Pinpoint the cell where the given text exists, returning its (X, Y) midpoint coordinate. 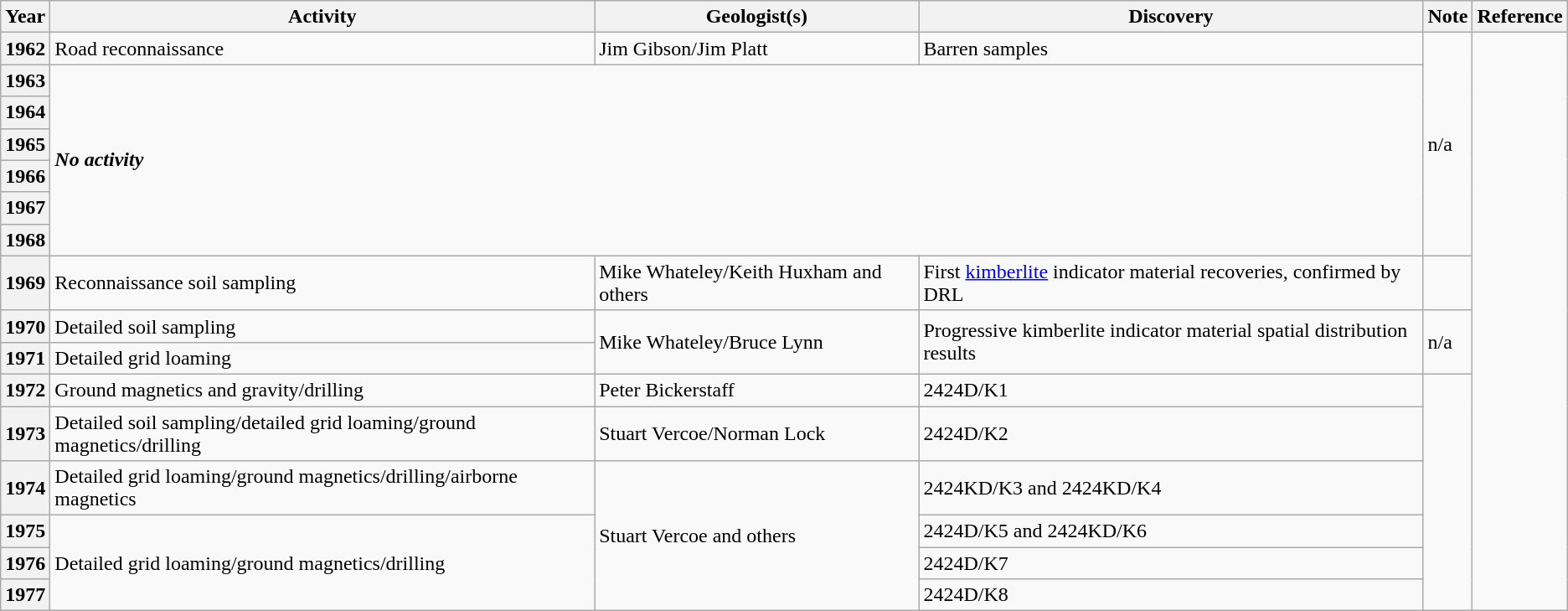
Peter Bickerstaff (757, 390)
1967 (25, 208)
1966 (25, 176)
1973 (25, 432)
Progressive kimberlite indicator material spatial distribution results (1171, 342)
Stuart Vercoe and others (757, 536)
2424D/K8 (1171, 595)
1974 (25, 488)
Ground magnetics and gravity/drilling (322, 390)
1970 (25, 326)
Barren samples (1171, 49)
2424D/K7 (1171, 563)
1976 (25, 563)
1969 (25, 283)
Reference (1519, 17)
Stuart Vercoe/Norman Lock (757, 432)
Geologist(s) (757, 17)
1977 (25, 595)
1963 (25, 80)
First kimberlite indicator material recoveries, confirmed by DRL (1171, 283)
2424D/K5 and 2424KD/K6 (1171, 531)
1971 (25, 358)
2424D/K1 (1171, 390)
Reconnaissance soil sampling (322, 283)
Year (25, 17)
Mike Whateley/Bruce Lynn (757, 342)
1964 (25, 112)
Activity (322, 17)
Road reconnaissance (322, 49)
Detailed grid loaming (322, 358)
Detailed soil sampling (322, 326)
1965 (25, 144)
No activity (737, 160)
1962 (25, 49)
2424KD/K3 and 2424KD/K4 (1171, 488)
Note (1447, 17)
Detailed grid loaming/ground magnetics/drilling (322, 563)
2424D/K2 (1171, 432)
Jim Gibson/Jim Platt (757, 49)
1972 (25, 390)
Detailed soil sampling/detailed grid loaming/ground magnetics/drilling (322, 432)
Detailed grid loaming/ground magnetics/drilling/airborne magnetics (322, 488)
1975 (25, 531)
1968 (25, 240)
Discovery (1171, 17)
Mike Whateley/Keith Huxham and others (757, 283)
